Provide the [X, Y] coordinate of the cell's center where the given text is located.  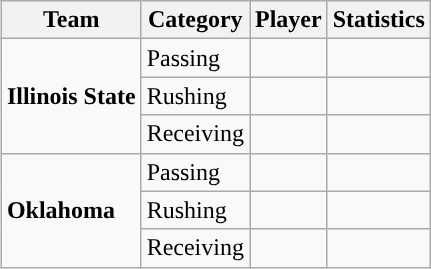
Oklahoma [71, 210]
Statistics [378, 20]
Illinois State [71, 96]
Team [71, 20]
Category [195, 20]
Player [289, 20]
